Provide the (X, Y) coordinate of the cell's center where the given text is located.  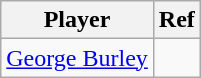
George Burley (78, 58)
Ref (176, 20)
Player (78, 20)
